Provide the [x, y] coordinate of the cell's center where the given text is located.  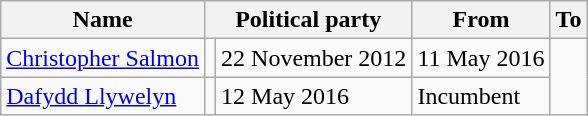
Christopher Salmon [103, 58]
To [568, 20]
Incumbent [481, 96]
11 May 2016 [481, 58]
Political party [308, 20]
Dafydd Llywelyn [103, 96]
Name [103, 20]
22 November 2012 [314, 58]
12 May 2016 [314, 96]
From [481, 20]
